Return [x, y] of the center of cell containing provided text 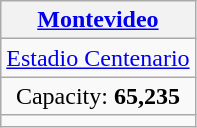
Montevideo [98, 20]
Estadio Centenario [98, 58]
Capacity: 65,235 [98, 96]
